Locate the cell with the specified text and output its [x, y] center coordinate. 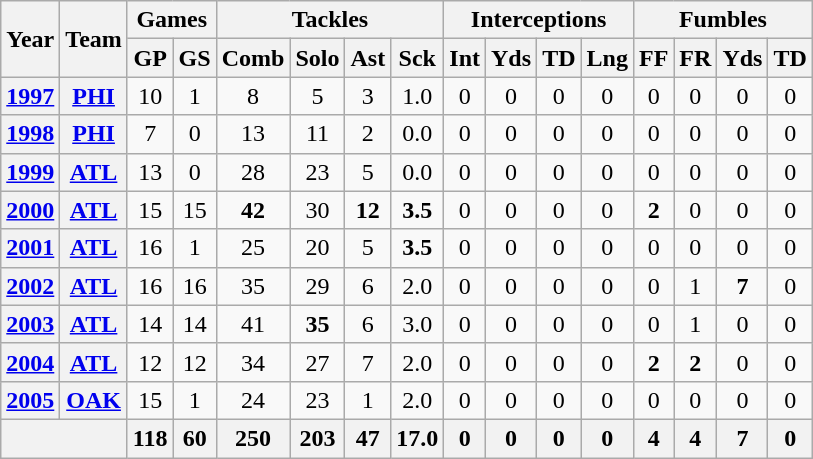
25 [253, 248]
Games [172, 20]
Ast [368, 58]
3 [368, 96]
10 [150, 96]
47 [368, 438]
29 [318, 286]
Int [465, 58]
24 [253, 400]
Team [94, 39]
FR [696, 58]
2003 [30, 324]
8 [253, 96]
GS [194, 58]
FF [653, 58]
Solo [318, 58]
Comb [253, 58]
11 [318, 134]
Fumbles [722, 20]
Tackles [330, 20]
42 [253, 210]
2000 [30, 210]
1998 [30, 134]
3.0 [418, 324]
41 [253, 324]
30 [318, 210]
20 [318, 248]
1.0 [418, 96]
203 [318, 438]
OAK [94, 400]
2004 [30, 362]
Lng [607, 58]
2001 [30, 248]
2002 [30, 286]
1999 [30, 172]
GP [150, 58]
Interceptions [539, 20]
28 [253, 172]
34 [253, 362]
118 [150, 438]
1997 [30, 96]
Sck [418, 58]
250 [253, 438]
Year [30, 39]
60 [194, 438]
27 [318, 362]
2005 [30, 400]
17.0 [418, 438]
